Detect which cell encompasses the target text, then output its (x, y) center coordinate. 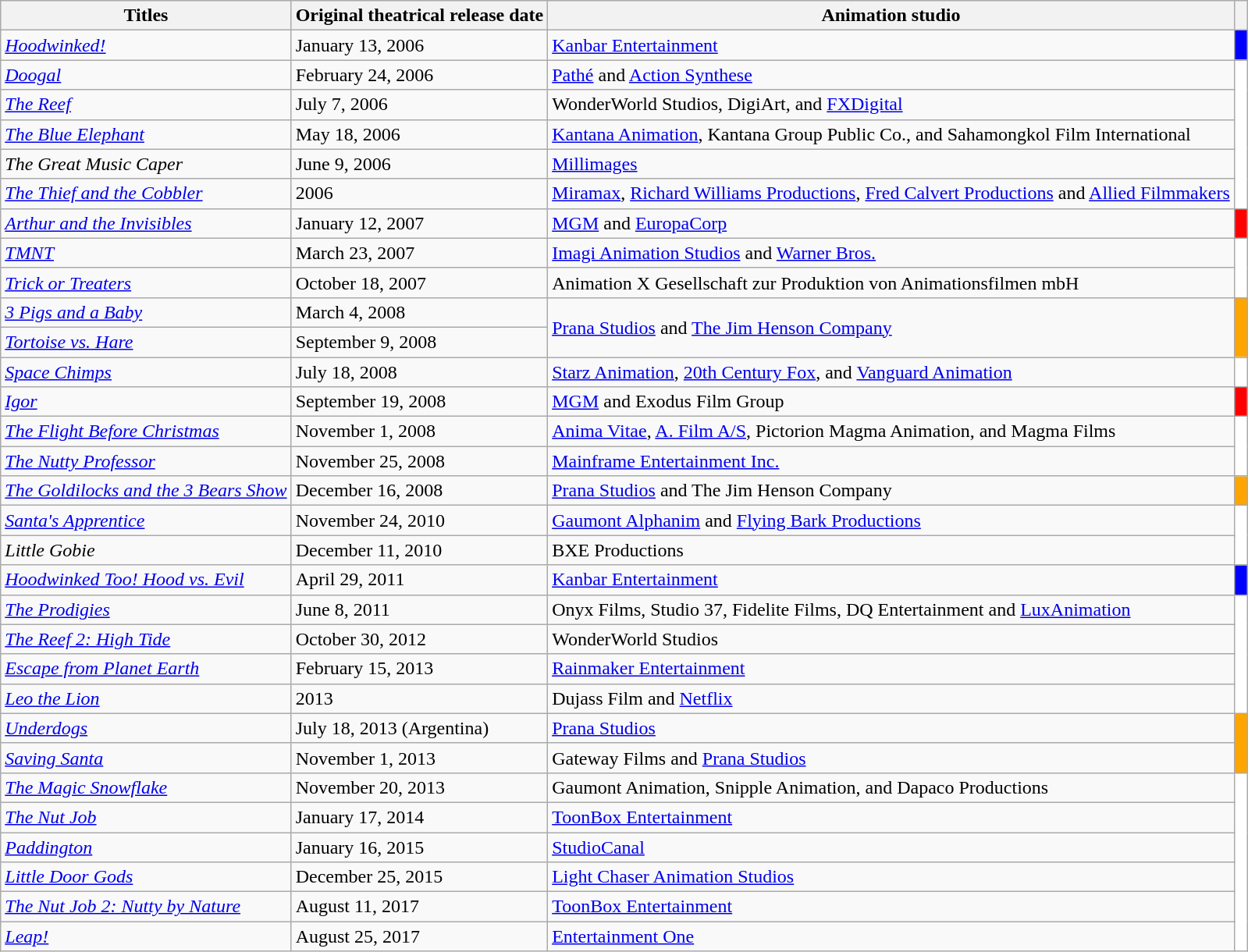
September 19, 2008 (420, 402)
StudioCanal (891, 847)
August 11, 2017 (420, 907)
Escape from Planet Earth (146, 669)
The Goldilocks and the 3 Bears Show (146, 491)
TMNT (146, 253)
Space Chimps (146, 372)
Trick or Treaters (146, 282)
2013 (420, 698)
Animation X Gesellschaft zur Produktion von Animationsfilmen mbH (891, 282)
Gaumont Animation, Snipple Animation, and Dapaco Productions (891, 787)
Imagi Animation Studios and Warner Bros. (891, 253)
December 16, 2008 (420, 491)
Titles (146, 16)
Hoodwinked! (146, 45)
February 24, 2006 (420, 75)
The Nutty Professor (146, 461)
November 1, 2008 (420, 432)
November 20, 2013 (420, 787)
Leo the Lion (146, 698)
March 4, 2008 (420, 312)
March 23, 2007 (420, 253)
Leap! (146, 936)
Little Door Gods (146, 877)
BXE Productions (891, 550)
The Prodigies (146, 609)
The Nut Job 2: Nutty by Nature (146, 907)
MGM and Exodus Film Group (891, 402)
June 8, 2011 (420, 609)
Little Gobie (146, 550)
November 25, 2008 (420, 461)
Igor (146, 402)
WonderWorld Studios (891, 639)
December 11, 2010 (420, 550)
July 7, 2006 (420, 105)
Pathé and Action Synthese (891, 75)
January 16, 2015 (420, 847)
Prana Studios (891, 728)
Miramax, Richard Williams Productions, Fred Calvert Productions and Allied Filmmakers (891, 194)
January 12, 2007 (420, 223)
The Reef (146, 105)
The Flight Before Christmas (146, 432)
Kantana Animation, Kantana Group Public Co., and Sahamongkol Film International (891, 134)
Doogal (146, 75)
Hoodwinked Too! Hood vs. Evil (146, 580)
August 25, 2017 (420, 936)
3 Pigs and a Baby (146, 312)
The Reef 2: High Tide (146, 639)
MGM and EuropaCorp (891, 223)
June 9, 2006 (420, 164)
January 17, 2014 (420, 817)
Original theatrical release date (420, 16)
Onyx Films, Studio 37, Fidelite Films, DQ Entertainment and LuxAnimation (891, 609)
January 13, 2006 (420, 45)
Starz Animation, 20th Century Fox, and Vanguard Animation (891, 372)
Rainmaker Entertainment (891, 669)
Saving Santa (146, 758)
July 18, 2013 (Argentina) (420, 728)
October 30, 2012 (420, 639)
Mainframe Entertainment Inc. (891, 461)
October 18, 2007 (420, 282)
May 18, 2006 (420, 134)
Millimages (891, 164)
November 1, 2013 (420, 758)
April 29, 2011 (420, 580)
Light Chaser Animation Studios (891, 877)
Anima Vitae, A. Film A/S, Pictorion Magma Animation, and Magma Films (891, 432)
Arthur and the Invisibles (146, 223)
Gaumont Alphanim and Flying Bark Productions (891, 520)
The Great Music Caper (146, 164)
Animation studio (891, 16)
The Nut Job (146, 817)
2006 (420, 194)
December 25, 2015 (420, 877)
November 24, 2010 (420, 520)
Paddington (146, 847)
September 9, 2008 (420, 342)
July 18, 2008 (420, 372)
Entertainment One (891, 936)
Underdogs (146, 728)
The Thief and the Cobbler (146, 194)
Gateway Films and Prana Studios (891, 758)
February 15, 2013 (420, 669)
Santa's Apprentice (146, 520)
Tortoise vs. Hare (146, 342)
Dujass Film and Netflix (891, 698)
The Magic Snowflake (146, 787)
The Blue Elephant (146, 134)
WonderWorld Studios, DigiArt, and FXDigital (891, 105)
